Capture the cell that displays the provided text and extract its (X, Y) central coordinate. 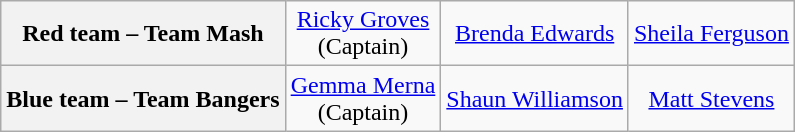
Red team – Team Mash (143, 34)
Blue team – Team Bangers (143, 98)
Ricky Groves(Captain) (363, 34)
Matt Stevens (711, 98)
Sheila Ferguson (711, 34)
Gemma Merna(Captain) (363, 98)
Shaun Williamson (535, 98)
Brenda Edwards (535, 34)
